Locate the cell with the specified text and output its (X, Y) center coordinate. 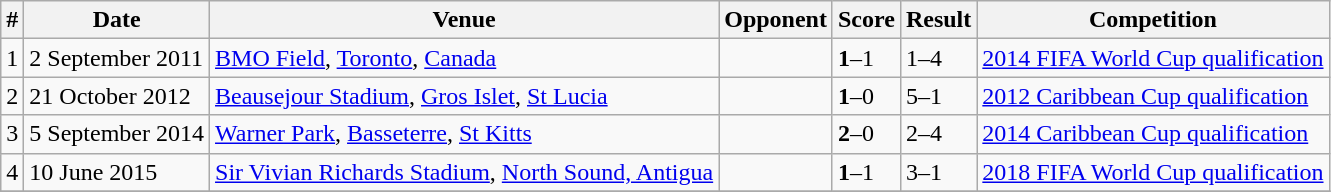
Score (866, 20)
2012 Caribbean Cup qualification (1153, 96)
2014 Caribbean Cup qualification (1153, 134)
3–1 (938, 172)
1 (12, 58)
Venue (464, 20)
3 (12, 134)
2 (12, 96)
21 October 2012 (117, 96)
2–0 (866, 134)
Competition (1153, 20)
Date (117, 20)
2018 FIFA World Cup qualification (1153, 172)
Warner Park, Basseterre, St Kitts (464, 134)
Result (938, 20)
4 (12, 172)
5 September 2014 (117, 134)
Beausejour Stadium, Gros Islet, St Lucia (464, 96)
2014 FIFA World Cup qualification (1153, 58)
1–4 (938, 58)
2 September 2011 (117, 58)
Opponent (776, 20)
5–1 (938, 96)
2–4 (938, 134)
Sir Vivian Richards Stadium, North Sound, Antigua (464, 172)
1–0 (866, 96)
# (12, 20)
10 June 2015 (117, 172)
BMO Field, Toronto, Canada (464, 58)
